Provide the (X, Y) coordinate of the cell's center where the given text is located.  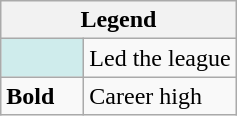
Career high (160, 96)
Led the league (160, 58)
Legend (118, 20)
Bold (42, 96)
